Output the [X, Y] coordinate of the center of the cell containing the given text.  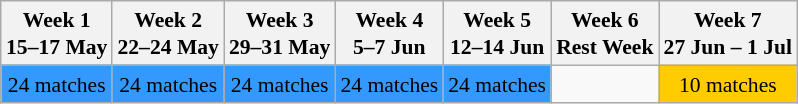
Week 6Rest Week [604, 33]
Week 222–24 May [168, 33]
Week 115–17 May [56, 33]
Week 329–31 May [280, 33]
Week 512–14 Jun [497, 33]
Week 727 Jun – 1 Jul [728, 33]
10 matches [728, 84]
Week 45–7 Jun [389, 33]
